For the text-containing cell, return its midpoint in (X, Y) coordinate format. 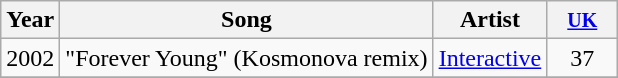
Artist (490, 20)
Song (246, 20)
Year (30, 20)
37 (582, 58)
UK (582, 20)
Interactive (490, 58)
2002 (30, 58)
"Forever Young" (Kosmonova remix) (246, 58)
